Capture the cell that displays the provided text and extract its [x, y] central coordinate. 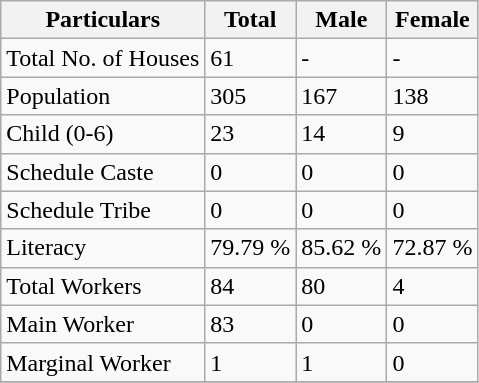
9 [432, 134]
Total No. of Houses [103, 58]
Schedule Caste [103, 172]
Literacy [103, 248]
85.62 % [342, 248]
Male [342, 20]
Particulars [103, 20]
72.87 % [432, 248]
167 [342, 96]
Population [103, 96]
83 [250, 324]
Marginal Worker [103, 362]
Schedule Tribe [103, 210]
23 [250, 134]
Total Workers [103, 286]
Female [432, 20]
84 [250, 286]
138 [432, 96]
80 [342, 286]
Main Worker [103, 324]
4 [432, 286]
Child (0-6) [103, 134]
61 [250, 58]
14 [342, 134]
305 [250, 96]
79.79 % [250, 248]
Total [250, 20]
